Provide the [x, y] coordinate of the cell's center where the given text is located.  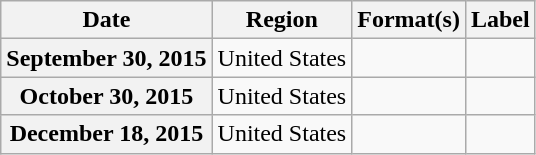
December 18, 2015 [106, 134]
Date [106, 20]
Label [500, 20]
September 30, 2015 [106, 58]
October 30, 2015 [106, 96]
Format(s) [409, 20]
Region [282, 20]
